Extract the (x, y) coordinate from the center of the cell holding the provided text.  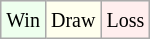
Win (24, 20)
Loss (126, 20)
Draw (72, 20)
